Return (x, y) of the center of cell containing provided text 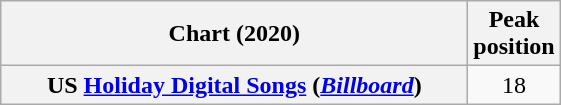
Peakposition (514, 34)
18 (514, 85)
US Holiday Digital Songs (Billboard) (234, 85)
Chart (2020) (234, 34)
